Locate the cell with the specified text and output its [x, y] center coordinate. 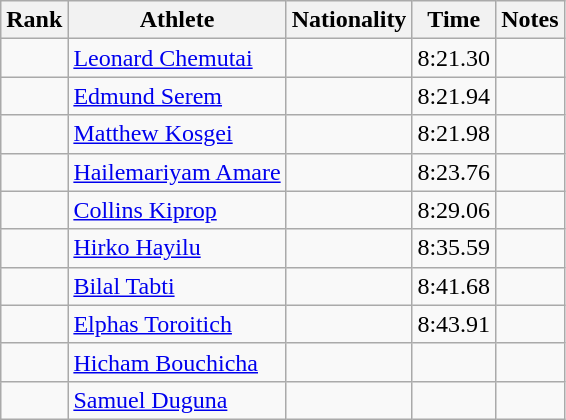
Elphas Toroitich [177, 324]
Time [454, 20]
Hicham Bouchicha [177, 362]
8:35.59 [454, 248]
8:23.76 [454, 172]
Samuel Duguna [177, 400]
Hirko Hayilu [177, 248]
Matthew Kosgei [177, 134]
Bilal Tabti [177, 286]
Edmund Serem [177, 96]
Collins Kiprop [177, 210]
8:21.30 [454, 58]
Notes [530, 20]
Hailemariyam Amare [177, 172]
8:21.98 [454, 134]
8:21.94 [454, 96]
Rank [34, 20]
8:41.68 [454, 286]
8:43.91 [454, 324]
Leonard Chemutai [177, 58]
Athlete [177, 20]
Nationality [349, 20]
8:29.06 [454, 210]
